Find where the given text appears and provide that cell's center as [x, y] coordinate. 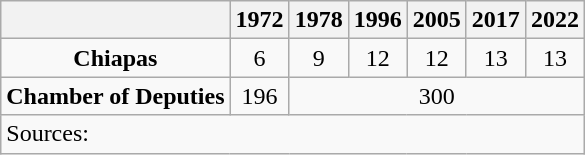
1972 [260, 20]
1996 [378, 20]
2022 [554, 20]
2005 [436, 20]
9 [318, 58]
2017 [496, 20]
300 [436, 96]
6 [260, 58]
Sources: [293, 134]
1978 [318, 20]
196 [260, 96]
Chamber of Deputies [116, 96]
Chiapas [116, 58]
